Locate the cell with the specified text and output its (X, Y) center coordinate. 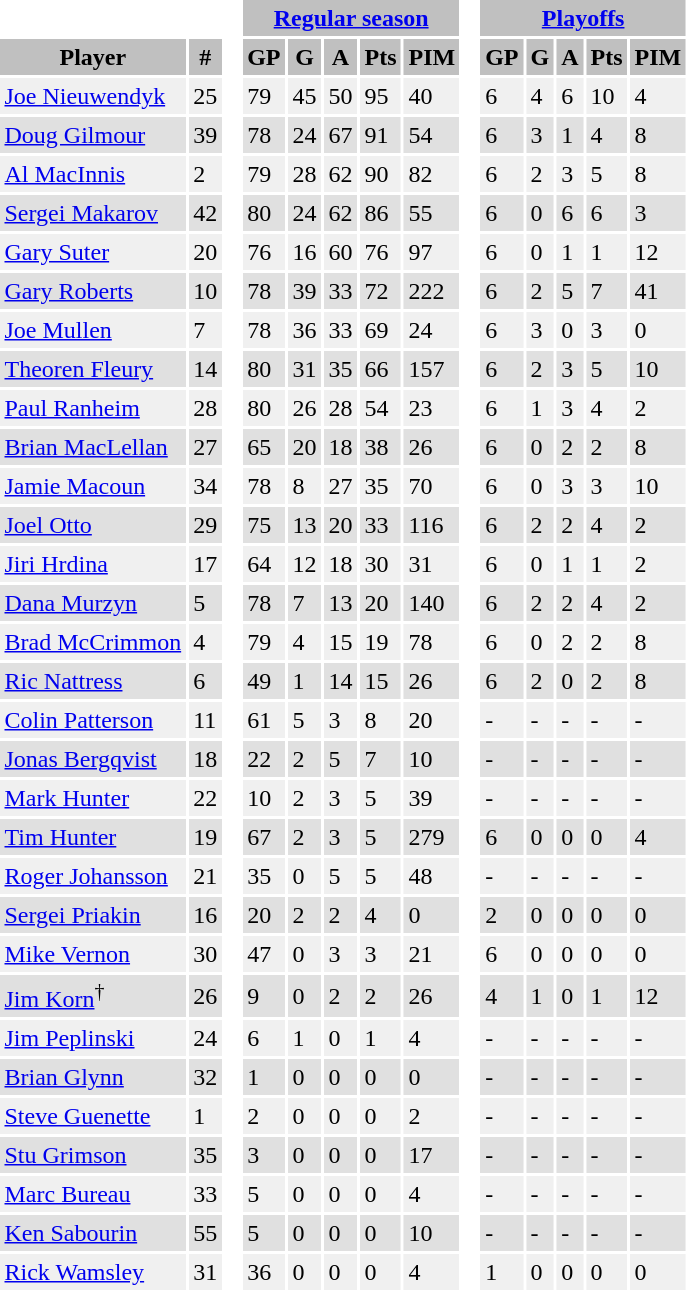
38 (380, 447)
Tim Hunter (93, 837)
Jiri Hrdina (93, 564)
Roger Johansson (93, 876)
65 (264, 447)
49 (264, 681)
32 (206, 1077)
48 (432, 876)
41 (658, 291)
34 (206, 486)
Brian MacLellan (93, 447)
60 (340, 252)
Jonas Bergqvist (93, 759)
Ric Nattress (93, 681)
Theoren Fleury (93, 369)
Ken Sabourin (93, 1233)
90 (380, 174)
11 (206, 720)
97 (432, 252)
86 (380, 213)
61 (264, 720)
279 (432, 837)
95 (380, 96)
47 (264, 954)
Playoffs (584, 18)
Dana Murzyn (93, 603)
Steve Guenette (93, 1116)
42 (206, 213)
140 (432, 603)
45 (304, 96)
Joel Otto (93, 525)
Mike Vernon (93, 954)
Player (93, 57)
# (206, 57)
Brian Glynn (93, 1077)
72 (380, 291)
Paul Ranheim (93, 408)
23 (432, 408)
40 (432, 96)
25 (206, 96)
Mark Hunter (93, 798)
Sergei Priakin (93, 915)
Jim Peplinski (93, 1038)
Joe Mullen (93, 330)
91 (380, 135)
Brad McCrimmon (93, 642)
64 (264, 564)
50 (340, 96)
Doug Gilmour (93, 135)
66 (380, 369)
75 (264, 525)
116 (432, 525)
Rick Wamsley (93, 1272)
Marc Bureau (93, 1194)
Joe Nieuwendyk (93, 96)
Gary Roberts (93, 291)
Regular season (352, 18)
29 (206, 525)
Stu Grimson (93, 1155)
Jamie Macoun (93, 486)
Colin Patterson (93, 720)
9 (264, 996)
70 (432, 486)
157 (432, 369)
Al MacInnis (93, 174)
69 (380, 330)
Gary Suter (93, 252)
Sergei Makarov (93, 213)
Jim Korn† (93, 996)
222 (432, 291)
82 (432, 174)
